Pinpoint the cell where the given text exists, returning its [x, y] midpoint coordinate. 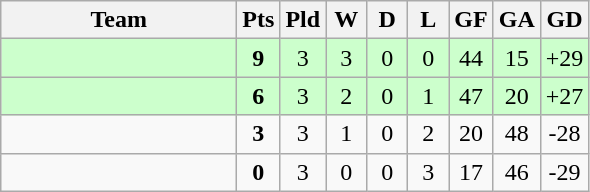
W [346, 20]
46 [516, 172]
48 [516, 134]
47 [471, 96]
17 [471, 172]
+27 [564, 96]
GA [516, 20]
GF [471, 20]
Pts [258, 20]
15 [516, 58]
-28 [564, 134]
6 [258, 96]
L [428, 20]
+29 [564, 58]
Team [119, 20]
D [388, 20]
44 [471, 58]
9 [258, 58]
GD [564, 20]
Pld [303, 20]
-29 [564, 172]
